Locate the cell with the specified text and output its [X, Y] center coordinate. 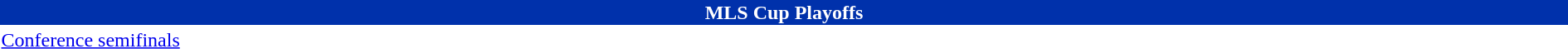
MLS Cup Playoffs [784, 12]
